Determine the [x, y] coordinate at the center of the cell enclosing the given text.  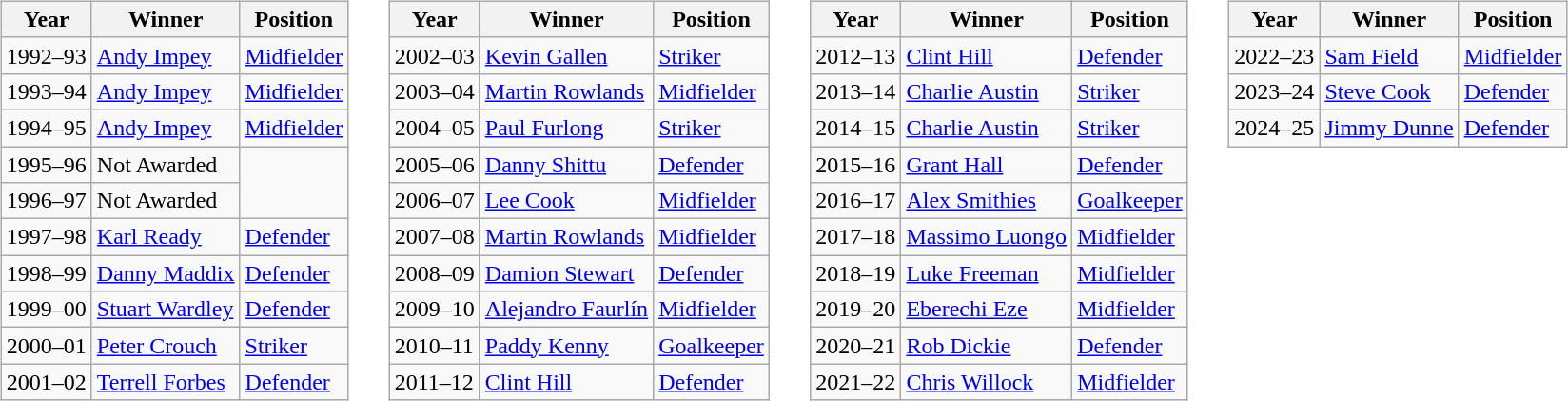
1996–97 [46, 201]
1999–00 [46, 310]
2009–10 [434, 310]
Paul Furlong [566, 128]
1998–99 [46, 273]
Rob Dickie [987, 346]
2007–08 [434, 237]
2002–03 [434, 55]
2018–19 [856, 273]
Sam Field [1389, 55]
Massimo Luongo [987, 237]
Danny Shittu [566, 165]
Alejandro Faurlín [566, 310]
2020–21 [856, 346]
1995–96 [46, 165]
Kevin Gallen [566, 55]
Jimmy Dunne [1389, 128]
2021–22 [856, 382]
Luke Freeman [987, 273]
2001–02 [46, 382]
2006–07 [434, 201]
1997–98 [46, 237]
Damion Stewart [566, 273]
Paddy Kenny [566, 346]
2008–09 [434, 273]
2014–15 [856, 128]
2024–25 [1275, 128]
2017–18 [856, 237]
Peter Crouch [166, 346]
2015–16 [856, 165]
Grant Hall [987, 165]
Alex Smithies [987, 201]
Eberechi Eze [987, 310]
2003–04 [434, 91]
1992–93 [46, 55]
1993–94 [46, 91]
2010–11 [434, 346]
2023–24 [1275, 91]
2016–17 [856, 201]
Karl Ready [166, 237]
2005–06 [434, 165]
Lee Cook [566, 201]
2012–13 [856, 55]
Steve Cook [1389, 91]
2013–14 [856, 91]
2022–23 [1275, 55]
Stuart Wardley [166, 310]
1994–95 [46, 128]
Terrell Forbes [166, 382]
2000–01 [46, 346]
Chris Willock [987, 382]
2019–20 [856, 310]
2004–05 [434, 128]
2011–12 [434, 382]
Danny Maddix [166, 273]
